From the cell containing the given text, extract its center point as (X, Y) coordinate. 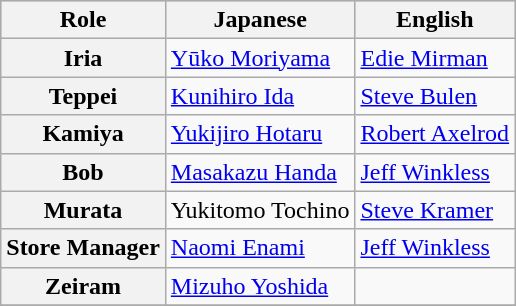
Steve Kramer (435, 210)
Robert Axelrod (435, 134)
Steve Bulen (435, 96)
Yukitomo Tochino (260, 210)
Bob (84, 172)
Kamiya (84, 134)
Naomi Enami (260, 248)
Teppei (84, 96)
Mizuho Yoshida (260, 286)
Murata (84, 210)
English (435, 20)
Kunihiro Ida (260, 96)
Zeiram (84, 286)
Role (84, 20)
Store Manager (84, 248)
Japanese (260, 20)
Edie Mirman (435, 58)
Yūko Moriyama (260, 58)
Yukijiro Hotaru (260, 134)
Masakazu Handa (260, 172)
Iria (84, 58)
